Pinpoint the cell where the given text exists, returning its [X, Y] midpoint coordinate. 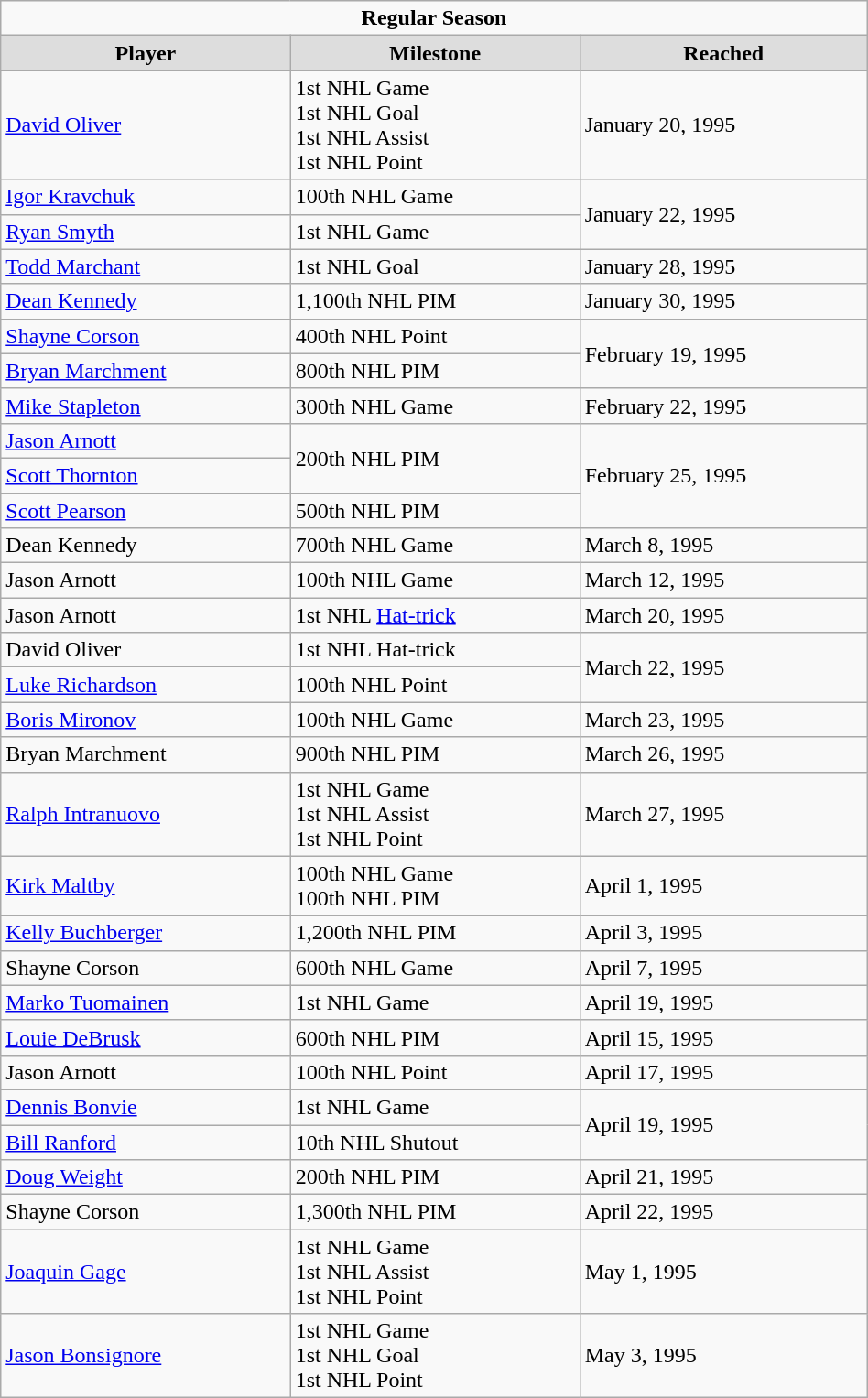
April 21, 1995 [723, 1177]
1st NHL Goal [435, 266]
Scott Thornton [146, 475]
Kirk Maltby [146, 886]
March 23, 1995 [723, 720]
May 1, 1995 [723, 1272]
600th NHL Game [435, 968]
May 3, 1995 [723, 1356]
March 27, 1995 [723, 814]
500th NHL PIM [435, 510]
600th NHL PIM [435, 1037]
Jason Bonsignore [146, 1356]
Luke Richardson [146, 685]
February 19, 1995 [723, 353]
Bill Ranford [146, 1142]
Kelly Buchberger [146, 933]
March 8, 1995 [723, 546]
February 25, 1995 [723, 475]
Louie DeBrusk [146, 1037]
Ryan Smyth [146, 232]
January 22, 1995 [723, 214]
Milestone [435, 53]
April 15, 1995 [723, 1037]
Mike Stapleton [146, 406]
1st NHL Game1st NHL Goal1st NHL Assist1st NHL Point [435, 125]
Boris Mironov [146, 720]
March 26, 1995 [723, 754]
Reached [723, 53]
March 20, 1995 [723, 615]
April 17, 1995 [723, 1072]
Ralph Intranuovo [146, 814]
Igor Kravchuk [146, 197]
February 22, 1995 [723, 406]
April 3, 1995 [723, 933]
1,200th NHL PIM [435, 933]
300th NHL Game [435, 406]
1st NHL Game1st NHL Goal1st NHL Point [435, 1356]
March 22, 1995 [723, 667]
100th NHL Game100th NHL PIM [435, 886]
January 28, 1995 [723, 266]
April 7, 1995 [723, 968]
1,100th NHL PIM [435, 301]
January 30, 1995 [723, 301]
April 22, 1995 [723, 1212]
800th NHL PIM [435, 371]
400th NHL Point [435, 336]
1,300th NHL PIM [435, 1212]
January 20, 1995 [723, 125]
900th NHL PIM [435, 754]
Dennis Bonvie [146, 1107]
10th NHL Shutout [435, 1142]
Marko Tuomainen [146, 1002]
Player [146, 53]
March 12, 1995 [723, 580]
April 1, 1995 [723, 886]
Regular Season [434, 18]
Todd Marchant [146, 266]
700th NHL Game [435, 546]
Scott Pearson [146, 510]
Joaquin Gage [146, 1272]
Doug Weight [146, 1177]
